Identify which cell holds the provided text, then report its (X, Y) central coordinate. 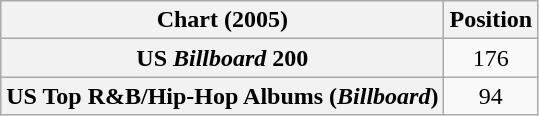
Chart (2005) (222, 20)
Position (491, 20)
94 (491, 96)
176 (491, 58)
US Top R&B/Hip-Hop Albums (Billboard) (222, 96)
US Billboard 200 (222, 58)
